Determine the (x, y) coordinate at the center of the cell enclosing the given text.  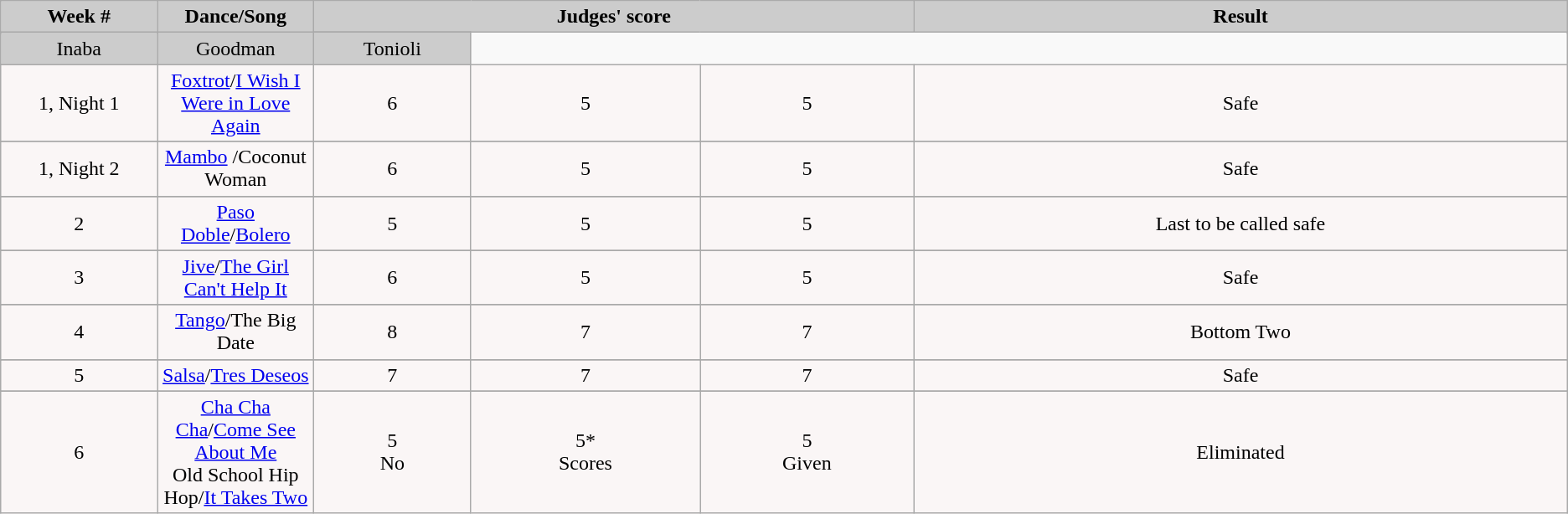
Inaba (79, 49)
5 Given (807, 452)
Goodman (236, 49)
Paso Doble/Bolero (236, 223)
1, Night 1 (79, 103)
Cha Cha Cha/Come See About Me Old School Hip Hop/It Takes Two (236, 452)
Judges' score (614, 17)
Tonioli (392, 49)
Salsa/Tres Deseos (236, 375)
Result (1241, 17)
Foxtrot/I Wish I Were in Love Again (236, 103)
Mambo /Coconut Woman (236, 169)
5* Scores (585, 452)
1, Night 2 (79, 169)
Eliminated (1241, 452)
3 (79, 278)
Jive/The Girl Can't Help It (236, 278)
Tango/The Big Date (236, 332)
8 (392, 332)
2 (79, 223)
Bottom Two (1241, 332)
Last to be called safe (1241, 223)
Dance/Song (236, 17)
5 No (392, 452)
4 (79, 332)
Week # (79, 17)
